From the cell containing the given text, extract its center point as (X, Y) coordinate. 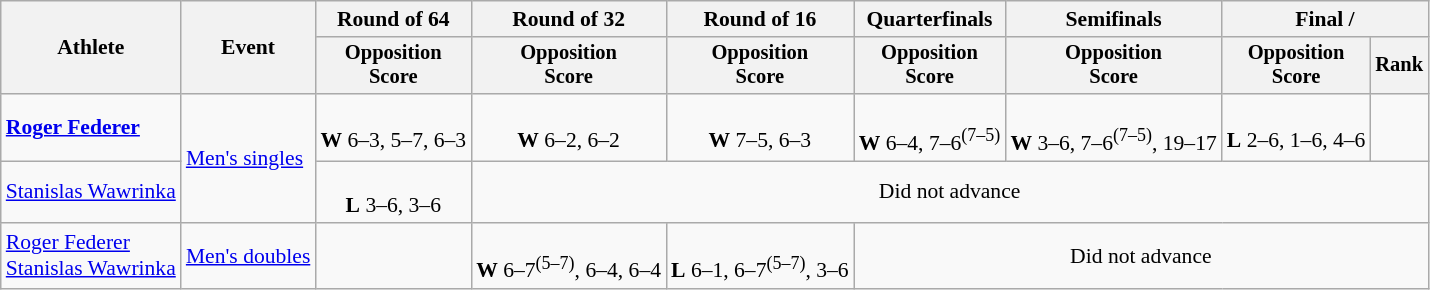
Men's doubles (248, 256)
Rank (1399, 66)
W 3–6, 7–6(7–5), 19–17 (1113, 128)
Semifinals (1113, 19)
Event (248, 48)
L 2–6, 1–6, 4–6 (1296, 128)
W 6–2, 6–2 (568, 128)
Round of 32 (568, 19)
W 6–7(5–7), 6–4, 6–4 (568, 256)
Men's singles (248, 158)
Roger FedererStanislas Wawrinka (91, 256)
L 3–6, 3–6 (393, 192)
L 6–1, 6–7(5–7), 3–6 (760, 256)
Round of 16 (760, 19)
Stanislas Wawrinka (91, 192)
Athlete (91, 48)
W 6–3, 5–7, 6–3 (393, 128)
Final / (1325, 19)
W 7–5, 6–3 (760, 128)
W 6–4, 7–6(7–5) (930, 128)
Quarterfinals (930, 19)
Round of 64 (393, 19)
Roger Federer (91, 128)
